Scan for the cell matching the given text and deliver its (X, Y) coordinate at center. 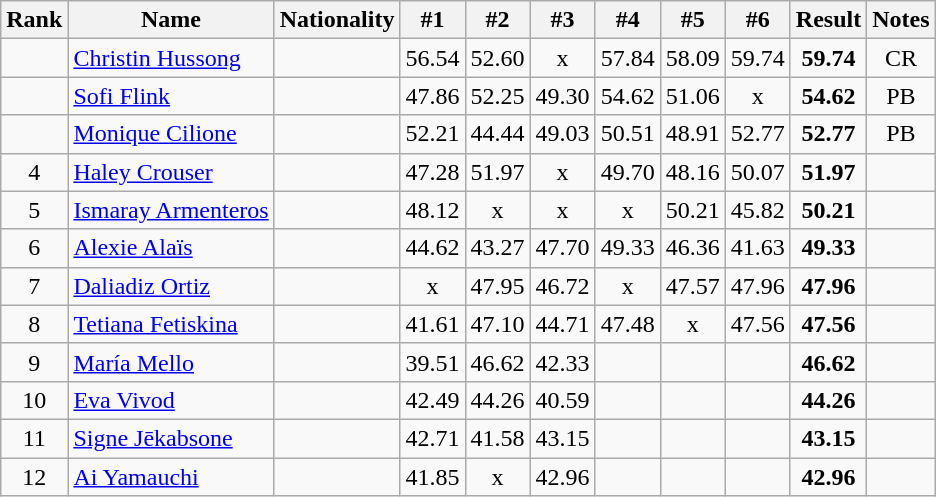
45.82 (758, 210)
50.07 (758, 172)
49.70 (628, 172)
42.49 (432, 400)
44.62 (432, 248)
7 (34, 286)
48.16 (692, 172)
51.06 (692, 96)
49.03 (562, 134)
39.51 (432, 362)
47.70 (562, 248)
42.33 (562, 362)
Alexie Alaïs (171, 248)
47.28 (432, 172)
57.84 (628, 58)
12 (34, 477)
47.57 (692, 286)
Monique Cilione (171, 134)
Rank (34, 20)
58.09 (692, 58)
10 (34, 400)
52.60 (498, 58)
Name (171, 20)
Haley Crouser (171, 172)
52.21 (432, 134)
Ai Yamauchi (171, 477)
Christin Hussong (171, 58)
46.36 (692, 248)
47.86 (432, 96)
50.51 (628, 134)
41.61 (432, 324)
#6 (758, 20)
56.54 (432, 58)
CR (901, 58)
6 (34, 248)
Eva Vivod (171, 400)
Ismaray Armenteros (171, 210)
43.27 (498, 248)
Tetiana Fetiskina (171, 324)
#1 (432, 20)
41.85 (432, 477)
48.12 (432, 210)
11 (34, 438)
44.71 (562, 324)
5 (34, 210)
48.91 (692, 134)
40.59 (562, 400)
41.58 (498, 438)
Nationality (337, 20)
41.63 (758, 248)
8 (34, 324)
9 (34, 362)
Signe Jēkabsone (171, 438)
#3 (562, 20)
52.25 (498, 96)
#4 (628, 20)
47.95 (498, 286)
44.44 (498, 134)
Notes (901, 20)
42.71 (432, 438)
#2 (498, 20)
47.48 (628, 324)
46.72 (562, 286)
María Mello (171, 362)
4 (34, 172)
Sofi Flink (171, 96)
49.30 (562, 96)
47.10 (498, 324)
Result (828, 20)
Daliadiz Ortiz (171, 286)
#5 (692, 20)
